Pinpoint the cell where the given text exists, returning its (X, Y) midpoint coordinate. 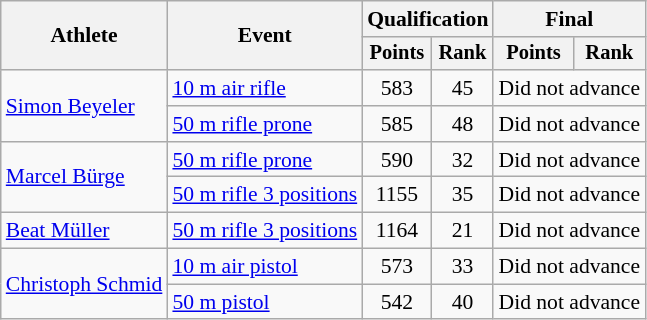
542 (396, 302)
573 (396, 267)
583 (396, 88)
585 (396, 124)
1155 (396, 195)
21 (463, 231)
Beat Müller (84, 231)
Christoph Schmid (84, 284)
35 (463, 195)
Qualification (428, 19)
1164 (396, 231)
40 (463, 302)
Final (569, 19)
10 m air rifle (264, 88)
48 (463, 124)
590 (396, 160)
33 (463, 267)
10 m air pistol (264, 267)
Marcel Bürge (84, 178)
Event (264, 36)
45 (463, 88)
32 (463, 160)
50 m pistol (264, 302)
Athlete (84, 36)
Simon Beyeler (84, 106)
